Locate the cell with the specified text and output its [x, y] center coordinate. 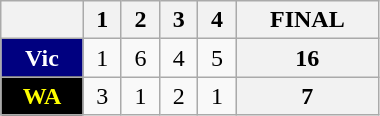
FINAL [307, 20]
WA [42, 96]
5 [217, 58]
Vic [42, 58]
7 [307, 96]
16 [307, 58]
6 [140, 58]
